Output the [X, Y] coordinate of the center of the cell containing the given text.  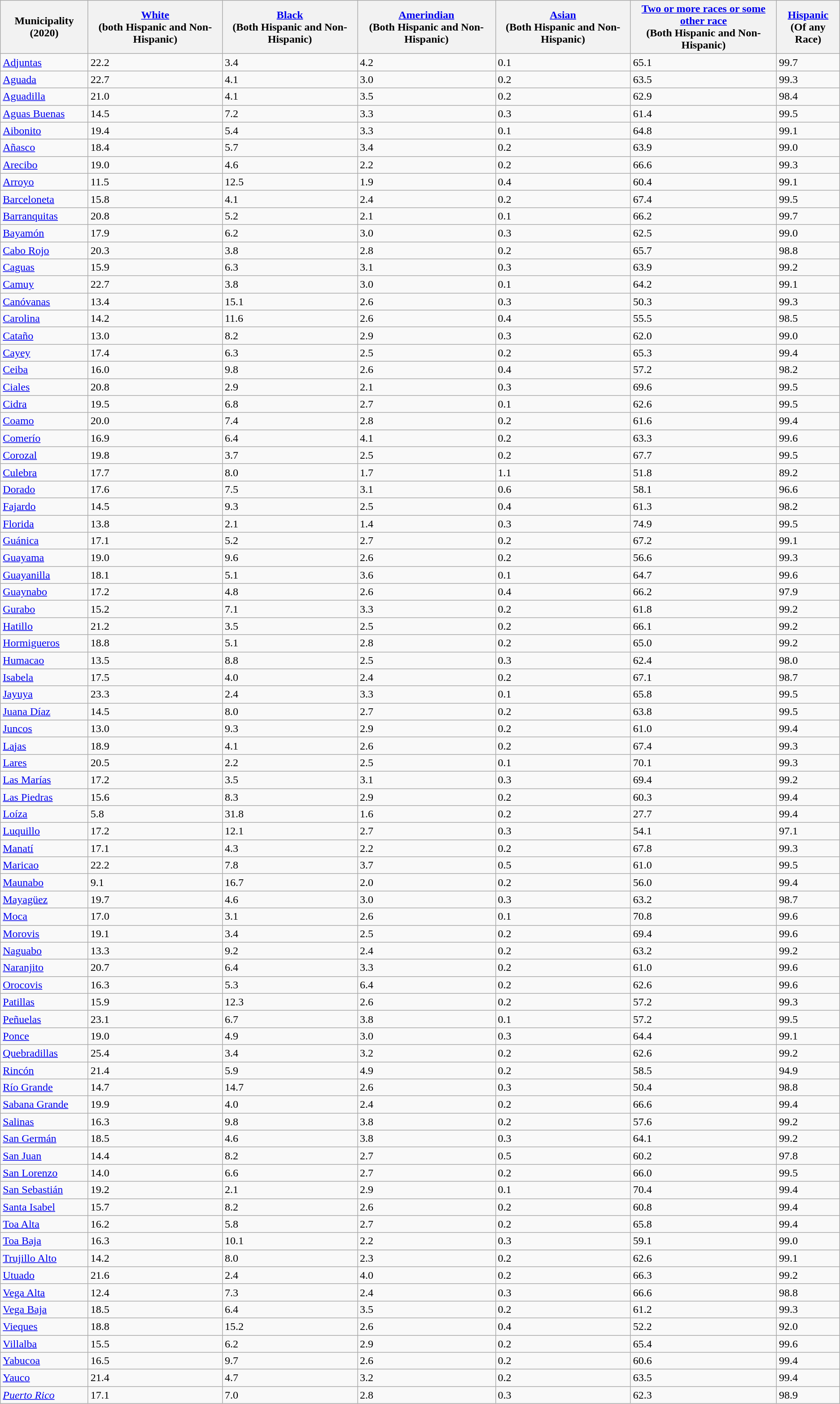
18.4 [155, 148]
62.5 [704, 233]
92.0 [808, 1326]
57.6 [704, 1122]
89.2 [808, 472]
16.7 [290, 882]
Juncos [44, 728]
Rincón [44, 1071]
14.4 [155, 1156]
67.1 [704, 677]
20.0 [155, 421]
14.0 [155, 1173]
15.7 [155, 1207]
98.5 [808, 319]
20.5 [155, 763]
16.2 [155, 1224]
4.8 [290, 592]
Dorado [44, 489]
97.1 [808, 831]
19.2 [155, 1190]
1.1 [563, 472]
19.1 [155, 934]
San Lorenzo [44, 1173]
61.3 [704, 506]
Las Marías [44, 780]
67.2 [704, 541]
21.0 [155, 97]
19.9 [155, 1105]
64.7 [704, 575]
Jayuya [44, 694]
6.8 [290, 404]
Patillas [44, 1002]
17.6 [155, 489]
50.4 [704, 1088]
Humacao [44, 660]
1.9 [427, 182]
97.8 [808, 1156]
74.9 [704, 524]
3.6 [427, 575]
Hispanic(Of any Race) [808, 27]
17.7 [155, 472]
San Juan [44, 1156]
Las Piedras [44, 797]
Hatillo [44, 626]
Manatí [44, 848]
Maunabo [44, 882]
2.3 [427, 1258]
12.4 [155, 1292]
6.6 [290, 1173]
Yauco [44, 1378]
56.0 [704, 882]
11.6 [290, 319]
16.5 [155, 1361]
Aguada [44, 79]
Guaynabo [44, 592]
5.7 [290, 148]
Fajardo [44, 506]
15.8 [155, 199]
Guayama [44, 558]
66.3 [704, 1275]
5.9 [290, 1071]
Orocovis [44, 985]
15.5 [155, 1343]
Aibonito [44, 131]
67.8 [704, 848]
64.4 [704, 1036]
Moca [44, 917]
97.9 [808, 592]
66.0 [704, 1173]
23.1 [155, 1019]
20.3 [155, 250]
9.1 [155, 882]
Adjuntas [44, 62]
70.8 [704, 917]
0.6 [563, 489]
Florida [44, 524]
Sabana Grande [44, 1105]
Loíza [44, 814]
Hormigueros [44, 643]
10.1 [290, 1241]
Morovis [44, 934]
31.8 [290, 814]
19.7 [155, 899]
25.4 [155, 1053]
4.7 [290, 1378]
70.4 [704, 1190]
56.6 [704, 558]
Lajas [44, 746]
Juana Díaz [44, 711]
58.5 [704, 1071]
7.5 [290, 489]
Camuy [44, 285]
Toa Baja [44, 1241]
52.2 [704, 1326]
7.4 [290, 421]
Naranjito [44, 968]
1.6 [427, 814]
5.3 [290, 985]
2.0 [427, 882]
96.6 [808, 489]
Cabo Rojo [44, 250]
19.5 [155, 404]
60.4 [704, 182]
17.9 [155, 233]
Cataño [44, 336]
Culebra [44, 472]
70.1 [704, 763]
7.3 [290, 1292]
58.1 [704, 489]
15.6 [155, 797]
50.3 [704, 302]
61.4 [704, 114]
San Sebastián [44, 1190]
20.7 [155, 968]
Guayanilla [44, 575]
13.5 [155, 660]
98.0 [808, 660]
27.7 [704, 814]
61.6 [704, 421]
4.3 [290, 848]
63.3 [704, 438]
60.2 [704, 1156]
7.0 [290, 1395]
18.9 [155, 746]
Canóvanas [44, 302]
Two or more races or some other race(Both Hispanic and Non-Hispanic) [704, 27]
62.3 [704, 1395]
7.8 [290, 865]
11.5 [155, 182]
65.7 [704, 250]
17.0 [155, 917]
Añasco [44, 148]
55.5 [704, 319]
Arecibo [44, 165]
17.4 [155, 353]
9.2 [290, 951]
Caguas [44, 268]
Barceloneta [44, 199]
Carolina [44, 319]
Yabucoa [44, 1361]
Utuado [44, 1275]
Bayamón [44, 233]
1.4 [427, 524]
63.8 [704, 711]
12.3 [290, 1002]
21.6 [155, 1275]
Quebradillas [44, 1053]
98.9 [808, 1395]
7.2 [290, 114]
62.4 [704, 660]
13.3 [155, 951]
5.4 [290, 131]
60.3 [704, 797]
Santa Isabel [44, 1207]
Vega Alta [44, 1292]
Ponce [44, 1036]
Asian(Both Hispanic and Non-Hispanic) [563, 27]
67.7 [704, 455]
4.2 [427, 62]
Isabela [44, 677]
Barranquitas [44, 216]
61.8 [704, 609]
18.1 [155, 575]
51.8 [704, 472]
Cidra [44, 404]
Salinas [44, 1122]
8.8 [290, 660]
54.1 [704, 831]
23.3 [155, 694]
Aguas Buenas [44, 114]
Ciales [44, 387]
13.4 [155, 302]
Toa Alta [44, 1224]
San Germán [44, 1139]
15.1 [290, 302]
Black(Both Hispanic and Non-Hispanic) [290, 27]
Ceiba [44, 370]
59.1 [704, 1241]
Corozal [44, 455]
Maricao [44, 865]
Trujillo Alto [44, 1258]
66.1 [704, 626]
Vega Baja [44, 1309]
Mayagüez [44, 899]
Puerto Rico [44, 1395]
Río Grande [44, 1088]
13.8 [155, 524]
Luquillo [44, 831]
Naguabo [44, 951]
Comerío [44, 438]
Municipality (2020) [44, 27]
8.3 [290, 797]
White(both Hispanic and Non-Hispanic) [155, 27]
1.7 [427, 472]
17.5 [155, 677]
19.4 [155, 131]
19.8 [155, 455]
61.2 [704, 1309]
9.7 [290, 1361]
64.8 [704, 131]
64.2 [704, 285]
69.6 [704, 387]
12.5 [290, 182]
Aguadilla [44, 97]
62.9 [704, 97]
65.0 [704, 643]
62.0 [704, 336]
Cayey [44, 353]
Vieques [44, 1326]
21.2 [155, 626]
98.4 [808, 97]
16.0 [155, 370]
Peñuelas [44, 1019]
Amerindian(Both Hispanic and Non-Hispanic) [427, 27]
Gurabo [44, 609]
Lares [44, 763]
Villalba [44, 1343]
Guánica [44, 541]
94.9 [808, 1071]
64.1 [704, 1139]
16.9 [155, 438]
Coamo [44, 421]
7.1 [290, 609]
65.3 [704, 353]
Arroyo [44, 182]
60.6 [704, 1361]
12.1 [290, 831]
65.4 [704, 1343]
6.7 [290, 1019]
60.8 [704, 1207]
9.6 [290, 558]
65.1 [704, 62]
